Identify which cell holds the provided text, then report its (x, y) central coordinate. 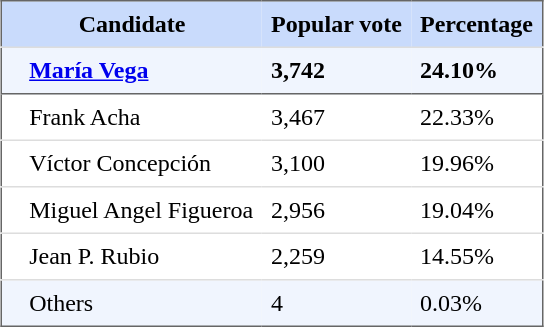
3,467 (336, 117)
3,100 (336, 163)
4 (336, 303)
3,742 (336, 70)
22.33% (477, 117)
Candidate (132, 24)
Popular vote (336, 24)
0.03% (477, 303)
19.96% (477, 163)
Miguel Angel Figueroa (141, 210)
Others (141, 303)
María Vega (141, 70)
Percentage (477, 24)
Víctor Concepción (141, 163)
2,956 (336, 210)
Frank Acha (141, 117)
Jean P. Rubio (141, 256)
14.55% (477, 256)
24.10% (477, 70)
2,259 (336, 256)
19.04% (477, 210)
